Extract the [X, Y] coordinate from the center of the cell holding the provided text.  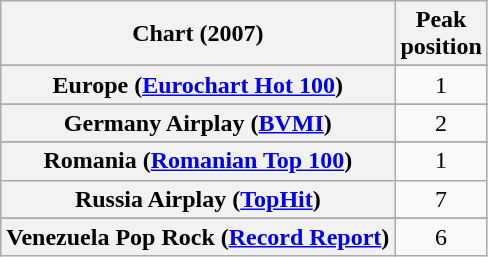
Venezuela Pop Rock (Record Report) [198, 237]
6 [441, 237]
Europe (Eurochart Hot 100) [198, 85]
Romania (Romanian Top 100) [198, 161]
2 [441, 123]
Peakposition [441, 34]
Germany Airplay (BVMI) [198, 123]
7 [441, 199]
Chart (2007) [198, 34]
Russia Airplay (TopHit) [198, 199]
